Determine the [x, y] coordinate at the center of the cell enclosing the given text.  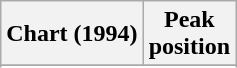
Chart (1994) [72, 34]
Peakposition [189, 34]
